Locate the cell with the specified text and output its [X, Y] center coordinate. 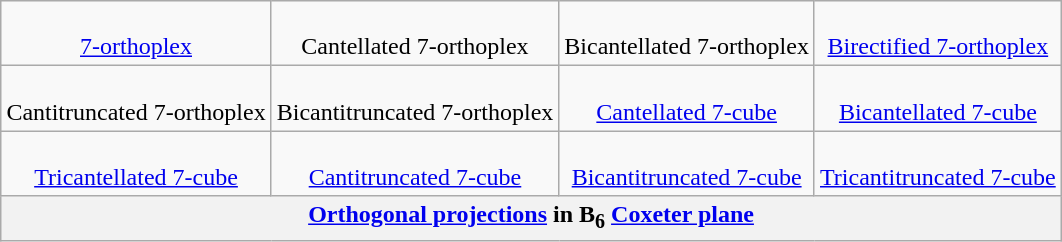
Cantitruncated 7-orthoplex [136, 98]
Bicantitruncated 7-cube [687, 164]
Bicantitruncated 7-orthoplex [415, 98]
Tricantellated 7-cube [136, 164]
Bicantellated 7-orthoplex [687, 34]
Orthogonal projections in B6 Coxeter plane [531, 218]
Cantellated 7-orthoplex [415, 34]
Bicantellated 7-cube [938, 98]
Cantellated 7-cube [687, 98]
7-orthoplex [136, 34]
Tricantitruncated 7-cube [938, 164]
Cantitruncated 7-cube [415, 164]
Birectified 7-orthoplex [938, 34]
